Detect which cell encompasses the target text, then output its [X, Y] center coordinate. 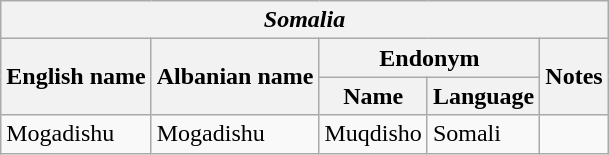
Somalia [304, 20]
Name [373, 96]
Albanian name [235, 77]
Endonym [430, 58]
Notes [574, 77]
Somali [483, 134]
Language [483, 96]
Muqdisho [373, 134]
English name [76, 77]
